Find where the given text appears and provide that cell's center as [X, Y] coordinate. 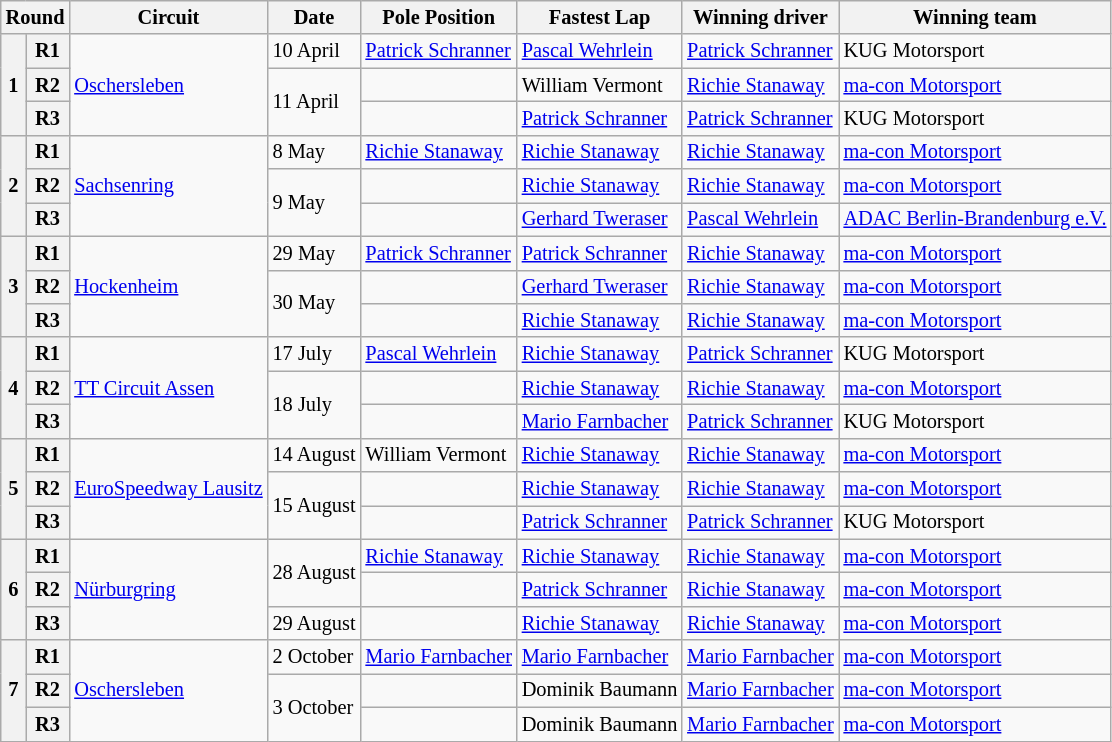
Round [36, 17]
ADAC Berlin-Brandenburg e.V. [976, 219]
Date [314, 17]
Fastest Lap [600, 17]
8 May [314, 152]
Winning team [976, 17]
2 October [314, 657]
9 May [314, 202]
2 [14, 186]
10 April [314, 51]
EuroSpeedway Lausitz [168, 488]
6 [14, 590]
5 [14, 488]
30 May [314, 304]
14 August [314, 455]
Hockenheim [168, 286]
28 August [314, 572]
3 October [314, 706]
18 July [314, 404]
Nürburgring [168, 590]
Circuit [168, 17]
Pole Position [439, 17]
Sachsenring [168, 186]
4 [14, 388]
1 [14, 84]
29 August [314, 623]
TT Circuit Assen [168, 388]
11 April [314, 102]
15 August [314, 506]
17 July [314, 354]
Winning driver [760, 17]
29 May [314, 253]
3 [14, 286]
7 [14, 690]
